Detect which cell encompasses the target text, then output its [X, Y] center coordinate. 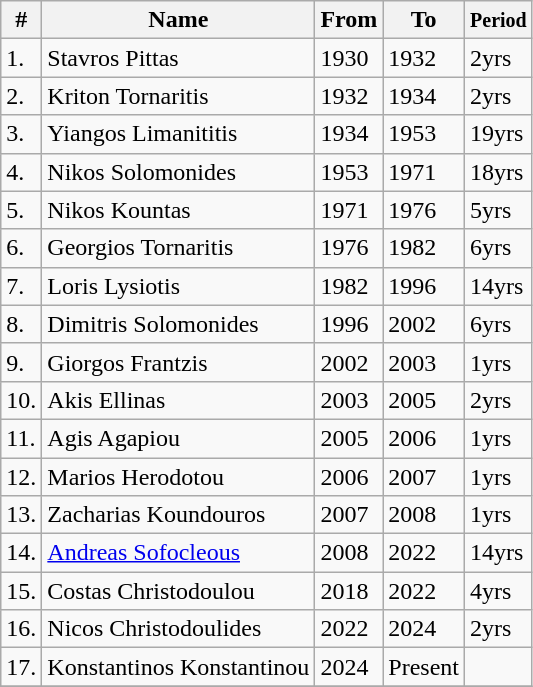
17. [22, 667]
12. [22, 477]
8. [22, 324]
1. [22, 58]
From [349, 20]
Georgios Tornaritis [178, 248]
3. [22, 134]
Nikos Solomonides [178, 172]
Kriton Tornaritis [178, 96]
Name [178, 20]
5yrs [499, 210]
19yrs [499, 134]
18yrs [499, 172]
4yrs [499, 591]
7. [22, 286]
14. [22, 553]
15. [22, 591]
Present [424, 667]
4. [22, 172]
Giorgos Frantzis [178, 362]
Yiangos Limanititis [178, 134]
13. [22, 515]
Andreas Sofocleous [178, 553]
Dimitris Solomonides [178, 324]
2018 [349, 591]
Loris Lysiotis [178, 286]
Nicos Christodoulides [178, 629]
6. [22, 248]
Period [499, 20]
# [22, 20]
10. [22, 400]
9. [22, 362]
To [424, 20]
11. [22, 438]
Nikos Kountas [178, 210]
Costas Christodoulou [178, 591]
Zacharias Koundouros [178, 515]
Marios Herodotou [178, 477]
Akis Ellinas [178, 400]
Stavros Pittas [178, 58]
Agis Agapiou [178, 438]
5. [22, 210]
1930 [349, 58]
Konstantinos Konstantinou [178, 667]
2. [22, 96]
16. [22, 629]
